Return [x, y] of the center of cell containing provided text 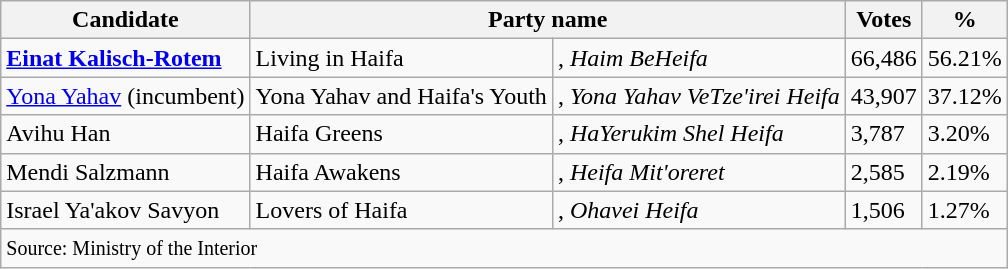
Israel Ya'akov Savyon [126, 210]
3,787 [884, 134]
Source: Ministry of the Interior [504, 248]
Avihu Han [126, 134]
, HaYerukim Shel Heifa [698, 134]
Mendi Salzmann [126, 172]
37.12% [964, 96]
Living in Haifa [401, 58]
Yona Yahav and Haifa's Youth [401, 96]
, Heifa Mit'oreret [698, 172]
43,907 [884, 96]
Candidate [126, 20]
, Haim BeHeifa [698, 58]
1,506 [884, 210]
3.20% [964, 134]
, Yona Yahav VeTze'irei Heifa [698, 96]
Haifa Awakens [401, 172]
Lovers of Haifa [401, 210]
2.19% [964, 172]
Votes [884, 20]
, Ohavei Heifa [698, 210]
Party name [548, 20]
2,585 [884, 172]
% [964, 20]
Haifa Greens [401, 134]
Yona Yahav (incumbent) [126, 96]
56.21% [964, 58]
1.27% [964, 210]
66,486 [884, 58]
Einat Kalisch-Rotem [126, 58]
